Output the (x, y) coordinate of the center of the cell containing the given text.  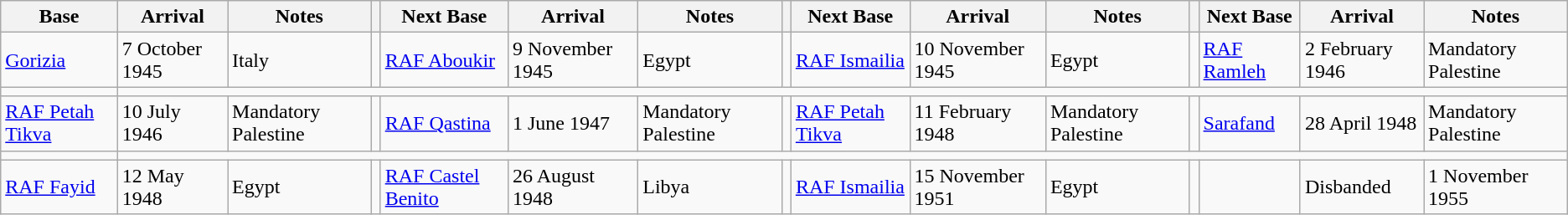
Disbanded (1362, 187)
10 July 1946 (173, 124)
26 August 1948 (573, 187)
1 November 1955 (1496, 187)
7 October 1945 (173, 60)
12 May 1948 (173, 187)
15 November 1951 (977, 187)
RAF Aboukir (444, 60)
Libya (710, 187)
10 November 1945 (977, 60)
28 April 1948 (1362, 124)
Italy (300, 60)
Gorizia (59, 60)
RAF Ramleh (1250, 60)
1 June 1947 (573, 124)
Base (59, 17)
11 February 1948 (977, 124)
Sarafand (1250, 124)
9 November 1945 (573, 60)
RAF Qastina (444, 124)
RAF Fayid (59, 187)
RAF Castel Benito (444, 187)
2 February 1946 (1362, 60)
